For the text-containing cell, return its midpoint in (x, y) coordinate format. 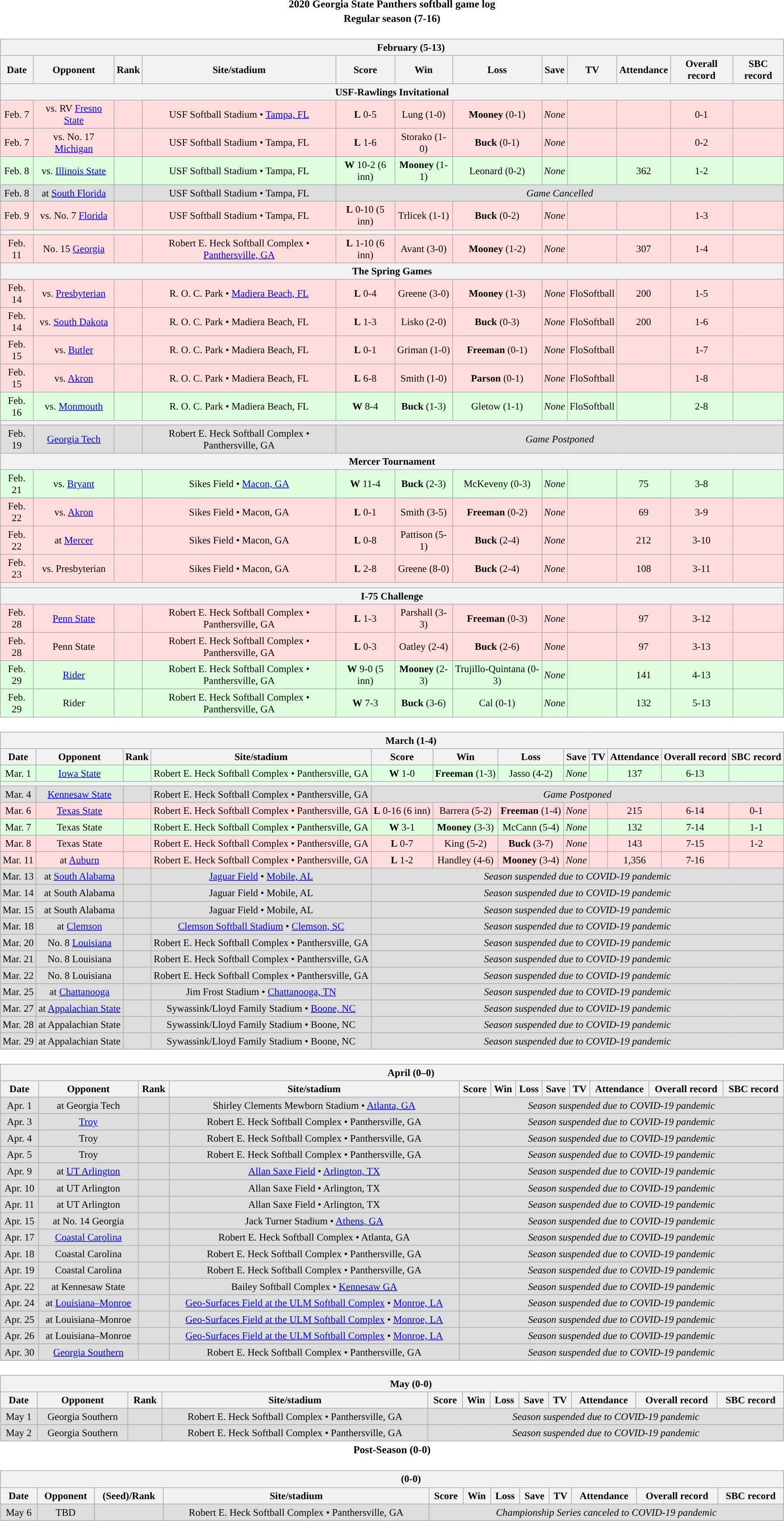
Barrera (5-2) (465, 811)
307 (644, 249)
L 0-3 (365, 647)
362 (644, 171)
L 1-6 (365, 143)
W 1-0 (402, 773)
Mooney (1-3) (497, 293)
McCann (5-4) (531, 827)
Mooney (0-1) (497, 115)
at Georgia Tech (88, 1106)
69 (644, 512)
(0-0) (392, 1479)
Storako (1-0) (423, 143)
Mooney (1-2) (497, 249)
Feb. 16 (17, 406)
at No. 14 Georgia (88, 1221)
Freeman (0-1) (497, 350)
Apr. 4 (19, 1139)
Bailey Softball Complex • Kennesaw GA (314, 1286)
W 7-3 (365, 703)
Buck (3-7) (531, 844)
7-15 (695, 844)
Iowa State (80, 773)
at Chattanooga (80, 992)
L 0-5 (365, 115)
Buck (0-2) (497, 215)
Smith (3-5) (423, 512)
3-9 (702, 512)
Apr. 11 (19, 1204)
Mar. 27 (18, 1008)
Apr. 3 (19, 1122)
vs. Bryant (74, 484)
March (1-4) (392, 740)
Buck (3-6) (423, 703)
Buck (1-3) (423, 406)
May (0-0) (392, 1384)
Mar. 13 (18, 876)
Mooney (3-3) (465, 827)
143 (634, 844)
6-14 (695, 811)
Mar. 21 (18, 959)
Apr. 22 (19, 1286)
Mar. 20 (18, 943)
W 8-4 (365, 406)
W 9-0 (5 inn) (365, 675)
Mooney (3-4) (531, 860)
Apr. 17 (19, 1237)
1-1 (756, 827)
0-2 (702, 143)
1,356 (634, 860)
Cal (0-1) (497, 703)
Feb. 21 (17, 484)
1-8 (702, 378)
vs. South Dakota (74, 321)
No. 15 Georgia (74, 249)
Apr. 9 (19, 1171)
February (5-13) (392, 47)
Freeman (0-3) (497, 618)
W 10-2 (6 inn) (365, 171)
Handley (4-6) (465, 860)
Parson (0-1) (497, 378)
Mercer Tournament (392, 462)
(Seed)/Rank (129, 1496)
at Kennesaw State (88, 1286)
Mar. 28 (18, 1025)
Robert E. Heck Softball Complex • Atlanta, GA (314, 1237)
6-13 (695, 773)
Buck (2-3) (423, 484)
L 0-10 (5 inn) (365, 215)
Pattison (5-1) (423, 541)
3-8 (702, 484)
vs. No. 17 Michigan (74, 143)
Buck (0-3) (497, 321)
Mooney (2-3) (423, 675)
Shirley Clements Mewborn Stadium • Atlanta, GA (314, 1106)
Buck (0-1) (497, 143)
Freeman (0-2) (497, 512)
Apr. 30 (19, 1352)
L 0-16 (6 inn) (402, 811)
1-7 (702, 350)
Mar. 11 (18, 860)
212 (644, 541)
Mar. 1 (18, 773)
141 (644, 675)
3-10 (702, 541)
Mar. 6 (18, 811)
McKeveny (0-3) (497, 484)
L 2-8 (365, 569)
L 1-10 (6 inn) (365, 249)
Feb. 19 (17, 439)
Jack Turner Stadium • Athens, GA (314, 1221)
Mar. 25 (18, 992)
Lisko (2-0) (423, 321)
7-14 (695, 827)
Apr. 15 (19, 1221)
Mar. 18 (18, 926)
L 0-8 (365, 541)
Mar. 22 (18, 975)
Greene (8-0) (423, 569)
April (0–0) (392, 1072)
Smith (1-0) (423, 378)
Apr. 10 (19, 1188)
Buck (2-6) (497, 647)
Apr. 18 (19, 1254)
Mar. 15 (18, 910)
at Mercer (74, 541)
at Auburn (80, 860)
137 (634, 773)
Avant (3-0) (423, 249)
Mar. 8 (18, 844)
I-75 Challenge (392, 596)
Freeman (1-4) (531, 811)
King (5-2) (465, 844)
Lung (1-0) (423, 115)
May 1 (19, 1417)
Oatley (2-4) (423, 647)
7-16 (695, 860)
Apr. 5 (19, 1155)
Trujillo-Quintana (0-3) (497, 675)
5-13 (702, 703)
at South Florida (74, 193)
Apr. 1 (19, 1106)
W 3-1 (402, 827)
Mooney (1-1) (423, 171)
Parshall (3-3) (423, 618)
Trlicek (1-1) (423, 215)
vs. No. 7 Florida (74, 215)
Leonard (0-2) (497, 171)
Jim Frost Stadium • Chattanooga, TN (261, 992)
vs. Butler (74, 350)
vs. Monmouth (74, 406)
The Spring Games (392, 271)
Apr. 19 (19, 1270)
Freeman (1-3) (465, 773)
Feb. 11 (17, 249)
USF-Rawlings Invitational (392, 92)
Griman (1-0) (423, 350)
Mar. 7 (18, 827)
Mar. 29 (18, 1041)
Kennesaw State (80, 794)
Greene (3-0) (423, 293)
Georgia Tech (74, 439)
75 (644, 484)
108 (644, 569)
L 1-2 (402, 860)
at Clemson (80, 926)
L 6-8 (365, 378)
Mar. 14 (18, 893)
1-5 (702, 293)
Mar. 4 (18, 794)
Jasso (4-2) (531, 773)
Apr. 26 (19, 1336)
Championship Series canceled to COVID-19 pandemic (606, 1512)
Feb. 9 (17, 215)
1-4 (702, 249)
Gletow (1-1) (497, 406)
Clemson Softball Stadium • Clemson, SC (261, 926)
L 0-7 (402, 844)
vs. Illinois State (74, 171)
May 2 (19, 1433)
W 11-4 (365, 484)
1-3 (702, 215)
Game Cancelled (560, 193)
3-12 (702, 618)
Apr. 24 (19, 1303)
2-8 (702, 406)
1-6 (702, 321)
May 6 (19, 1512)
TBD (66, 1512)
3-13 (702, 647)
Apr. 25 (19, 1319)
215 (634, 811)
vs. RV Fresno State (74, 115)
L 0-4 (365, 293)
3-11 (702, 569)
Feb. 23 (17, 569)
4-13 (702, 675)
